Capture the cell that displays the provided text and extract its (x, y) central coordinate. 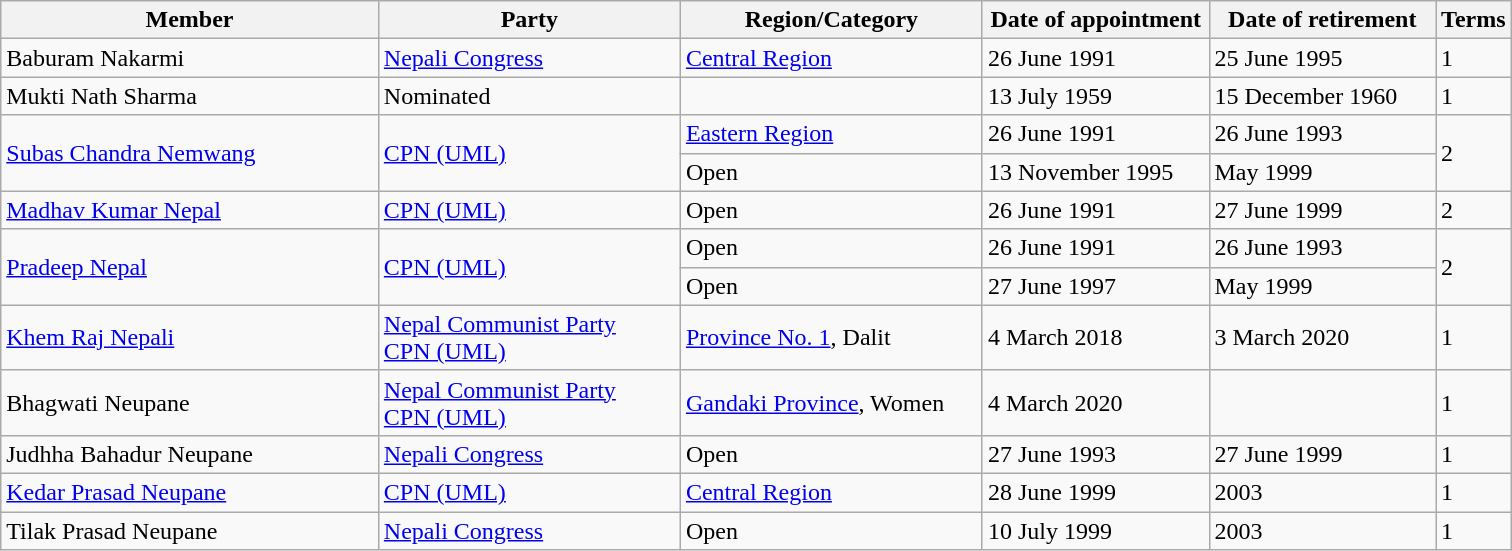
Nominated (529, 96)
Mukti Nath Sharma (190, 96)
28 June 1999 (1096, 492)
Judhha Bahadur Neupane (190, 454)
Madhav Kumar Nepal (190, 210)
4 March 2020 (1096, 402)
Pradeep Nepal (190, 267)
Gandaki Province, Women (831, 402)
15 December 1960 (1322, 96)
13 November 1995 (1096, 172)
Eastern Region (831, 134)
Khem Raj Nepali (190, 338)
Terms (1474, 20)
10 July 1999 (1096, 531)
Bhagwati Neupane (190, 402)
Subas Chandra Nemwang (190, 153)
Date of appointment (1096, 20)
Tilak Prasad Neupane (190, 531)
Party (529, 20)
25 June 1995 (1322, 58)
4 March 2018 (1096, 338)
Date of retirement (1322, 20)
27 June 1997 (1096, 286)
Kedar Prasad Neupane (190, 492)
Province No. 1, Dalit (831, 338)
Region/Category (831, 20)
Member (190, 20)
3 March 2020 (1322, 338)
27 June 1993 (1096, 454)
Baburam Nakarmi (190, 58)
13 July 1959 (1096, 96)
